Return (X, Y) of the center of cell containing provided text 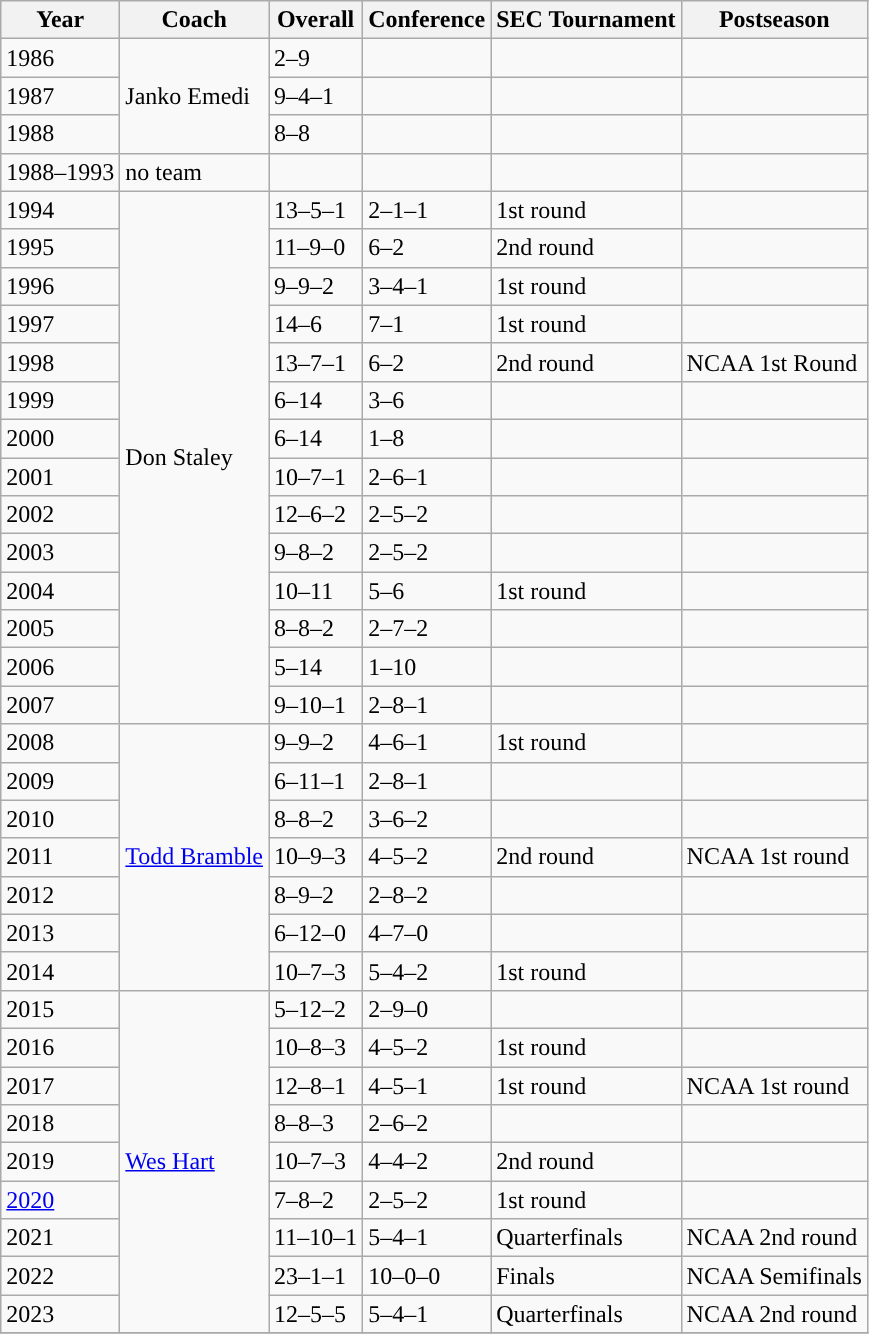
Coach (194, 20)
2–1–1 (427, 210)
2013 (60, 933)
6–11–1 (315, 781)
2004 (60, 591)
12–5–5 (315, 1314)
13–7–1 (315, 362)
2011 (60, 857)
1988 (60, 134)
2010 (60, 819)
2000 (60, 438)
2–8–2 (427, 895)
NCAA Semifinals (774, 1276)
4–4–2 (427, 1162)
13–5–1 (315, 210)
5–12–2 (315, 1009)
2001 (60, 477)
14–6 (315, 324)
2016 (60, 1047)
3–6 (427, 400)
10–11 (315, 591)
8–8–3 (315, 1124)
5–4–2 (427, 971)
3–6–2 (427, 819)
2008 (60, 743)
1996 (60, 286)
4–5–1 (427, 1085)
1994 (60, 210)
12–6–2 (315, 515)
4–6–1 (427, 743)
2021 (60, 1238)
Conference (427, 20)
Don Staley (194, 458)
1986 (60, 58)
2023 (60, 1314)
2015 (60, 1009)
11–9–0 (315, 248)
2006 (60, 667)
no team (194, 172)
Year (60, 20)
1–8 (427, 438)
2020 (60, 1200)
2–9–0 (427, 1009)
2018 (60, 1124)
7–1 (427, 324)
1998 (60, 362)
1–10 (427, 667)
9–4–1 (315, 96)
2–6–1 (427, 477)
NCAA 1st Round (774, 362)
2–6–2 (427, 1124)
2–7–2 (427, 629)
9–10–1 (315, 705)
10–7–1 (315, 477)
2017 (60, 1085)
11–10–1 (315, 1238)
2–9 (315, 58)
3–4–1 (427, 286)
Wes Hart (194, 1162)
5–6 (427, 591)
2022 (60, 1276)
8–9–2 (315, 895)
10–0–0 (427, 1276)
2002 (60, 515)
2019 (60, 1162)
10–8–3 (315, 1047)
2012 (60, 895)
Overall (315, 20)
6–12–0 (315, 933)
2014 (60, 971)
12–8–1 (315, 1085)
2005 (60, 629)
5–14 (315, 667)
1987 (60, 96)
Postseason (774, 20)
2009 (60, 781)
23–1–1 (315, 1276)
Janko Emedi (194, 96)
2003 (60, 553)
7–8–2 (315, 1200)
1988–1993 (60, 172)
9–8–2 (315, 553)
1997 (60, 324)
Finals (586, 1276)
Todd Bramble (194, 857)
8–8 (315, 134)
2007 (60, 705)
10–9–3 (315, 857)
4–7–0 (427, 933)
1999 (60, 400)
1995 (60, 248)
SEC Tournament (586, 20)
